From the cell containing the given text, extract its center point as [x, y] coordinate. 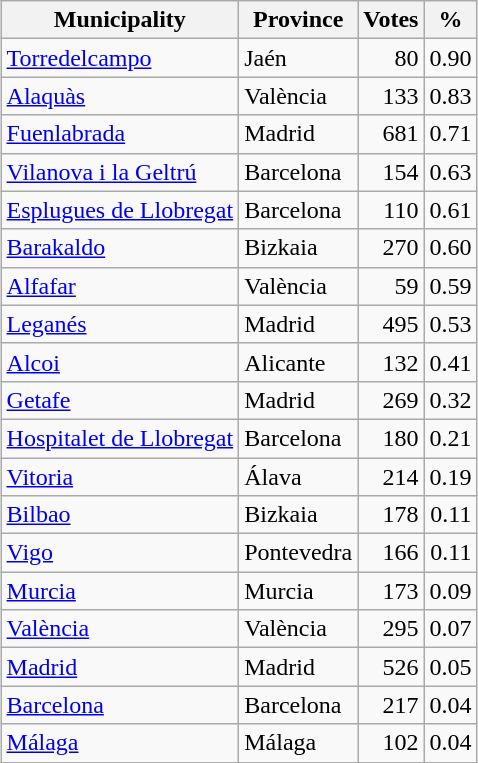
295 [391, 629]
0.05 [450, 667]
Alcoi [120, 362]
0.09 [450, 591]
Vitoria [120, 477]
Alaquàs [120, 96]
0.60 [450, 248]
Vigo [120, 553]
681 [391, 134]
217 [391, 705]
0.61 [450, 210]
0.19 [450, 477]
173 [391, 591]
154 [391, 172]
0.59 [450, 286]
180 [391, 438]
Jaén [298, 58]
Alicante [298, 362]
Álava [298, 477]
Municipality [120, 20]
Vilanova i la Geltrú [120, 172]
0.71 [450, 134]
Province [298, 20]
132 [391, 362]
0.07 [450, 629]
Esplugues de Llobregat [120, 210]
166 [391, 553]
Torredelcampo [120, 58]
269 [391, 400]
270 [391, 248]
Barakaldo [120, 248]
0.41 [450, 362]
Getafe [120, 400]
0.21 [450, 438]
178 [391, 515]
0.83 [450, 96]
526 [391, 667]
102 [391, 743]
133 [391, 96]
59 [391, 286]
Pontevedra [298, 553]
0.90 [450, 58]
110 [391, 210]
Leganés [120, 324]
Hospitalet de Llobregat [120, 438]
0.53 [450, 324]
80 [391, 58]
0.32 [450, 400]
% [450, 20]
495 [391, 324]
Alfafar [120, 286]
Fuenlabrada [120, 134]
Votes [391, 20]
214 [391, 477]
0.63 [450, 172]
Bilbao [120, 515]
